Search for the cell housing the specified text and yield its [x, y] center coordinate. 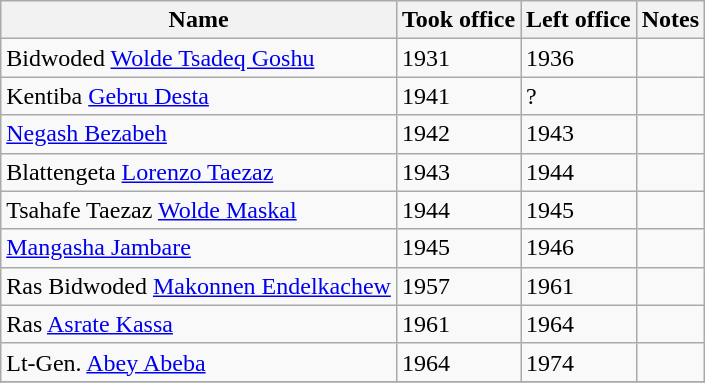
Notes [670, 20]
Took office [458, 20]
1942 [458, 134]
Kentiba Gebru Desta [199, 96]
Left office [579, 20]
Blattengeta Lorenzo Taezaz [199, 172]
Name [199, 20]
1946 [579, 248]
1941 [458, 96]
Ras Asrate Kassa [199, 324]
Mangasha Jambare [199, 248]
? [579, 96]
1957 [458, 286]
1931 [458, 58]
Lt-Gen. Abey Abeba [199, 362]
1936 [579, 58]
Bidwoded Wolde Tsadeq Goshu [199, 58]
1974 [579, 362]
Tsahafe Taezaz Wolde Maskal [199, 210]
Negash Bezabeh [199, 134]
Ras Bidwoded Makonnen Endelkachew [199, 286]
